Search for the cell housing the specified text and yield its (X, Y) center coordinate. 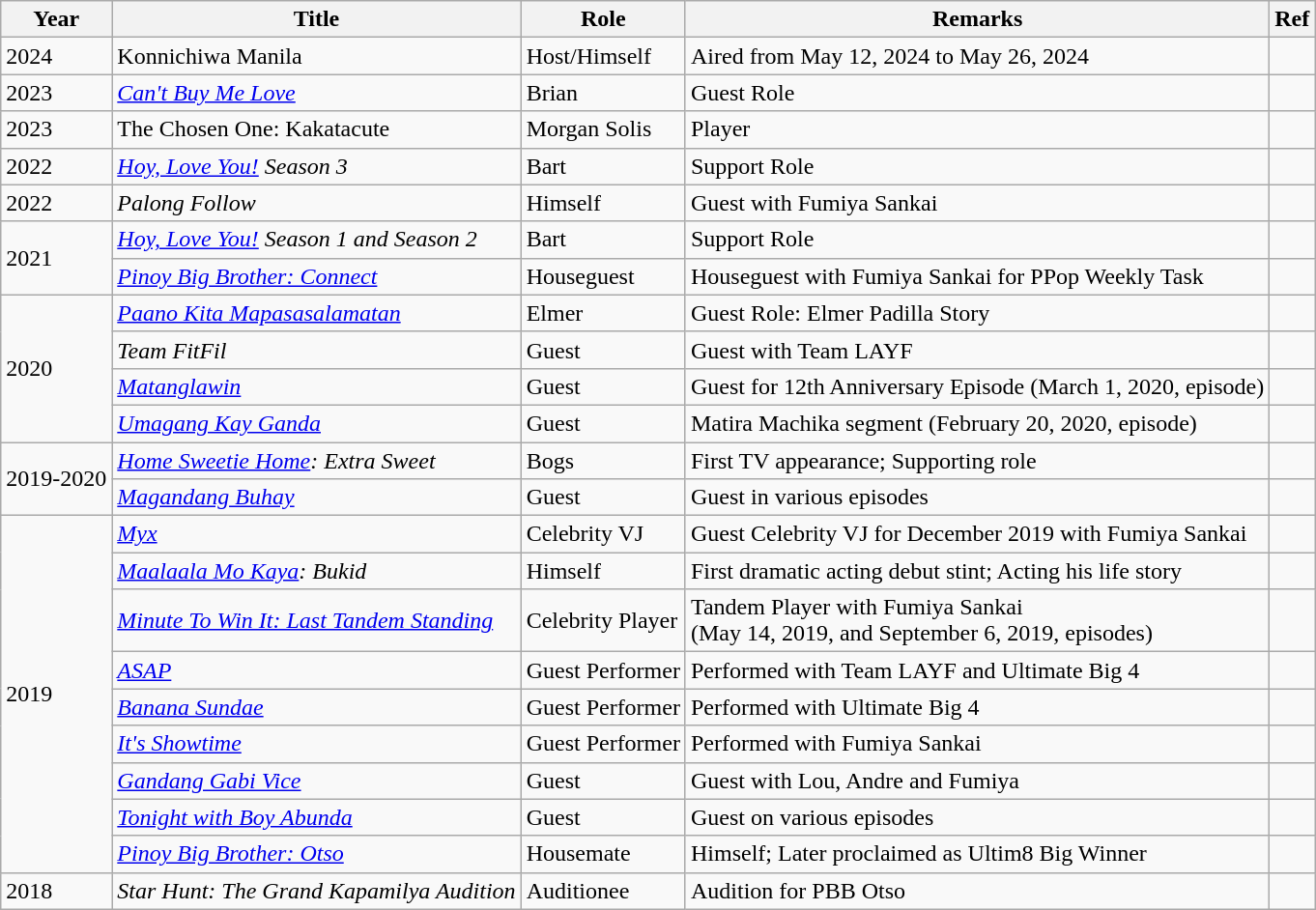
Magandang Buhay (317, 498)
Host/Himself (603, 56)
It's Showtime (317, 744)
Remarks (977, 19)
Tandem Player with Fumiya Sankai(May 14, 2019, and September 6, 2019, episodes) (977, 620)
Gandang Gabi Vice (317, 781)
Umagang Kay Ganda (317, 423)
Can't Buy Me Love (317, 93)
Guest Celebrity VJ for December 2019 with Fumiya Sankai (977, 534)
2021 (56, 258)
Title (317, 19)
Role (603, 19)
2019-2020 (56, 479)
Morgan Solis (603, 129)
Ref (1293, 19)
Bogs (603, 461)
Guest in various episodes (977, 498)
Housemate (603, 854)
2024 (56, 56)
Hoy, Love You! Season 1 and Season 2 (317, 240)
Guest with Fumiya Sankai (977, 203)
Konnichiwa Manila (317, 56)
2018 (56, 891)
Celebrity VJ (603, 534)
Audition for PBB Otso (977, 891)
Guest with Team LAYF (977, 350)
Minute To Win It: Last Tandem Standing (317, 620)
Houseguest with Fumiya Sankai for PPop Weekly Task (977, 276)
Palong Follow (317, 203)
Tonight with Boy Abunda (317, 817)
Brian (603, 93)
2019 (56, 695)
Myx (317, 534)
Performed with Ultimate Big 4 (977, 707)
Paano Kita Mapasasalamatan (317, 313)
Home Sweetie Home: Extra Sweet (317, 461)
Banana Sundae (317, 707)
Performed with Team LAYF and Ultimate Big 4 (977, 670)
2020 (56, 368)
Guest Role (977, 93)
Himself; Later proclaimed as Ultim8 Big Winner (977, 854)
First TV appearance; Supporting role (977, 461)
Team FitFil (317, 350)
Matanglawin (317, 386)
Pinoy Big Brother: Otso (317, 854)
Player (977, 129)
Guest for 12th Anniversary Episode (March 1, 2020, episode) (977, 386)
The Chosen One: Kakatacute (317, 129)
Pinoy Big Brother: Connect (317, 276)
Celebrity Player (603, 620)
First dramatic acting debut stint; Acting his life story (977, 571)
Star Hunt: The Grand Kapamilya Audition (317, 891)
Guest with Lou, Andre and Fumiya (977, 781)
Houseguest (603, 276)
Year (56, 19)
Auditionee (603, 891)
Guest Role: Elmer Padilla Story (977, 313)
Maalaala Mo Kaya: Bukid (317, 571)
ASAP (317, 670)
Aired from May 12, 2024 to May 26, 2024 (977, 56)
Matira Machika segment (February 20, 2020, episode) (977, 423)
Performed with Fumiya Sankai (977, 744)
Guest on various episodes (977, 817)
Hoy, Love You! Season 3 (317, 166)
Elmer (603, 313)
